Search for the cell housing the specified text and yield its [x, y] center coordinate. 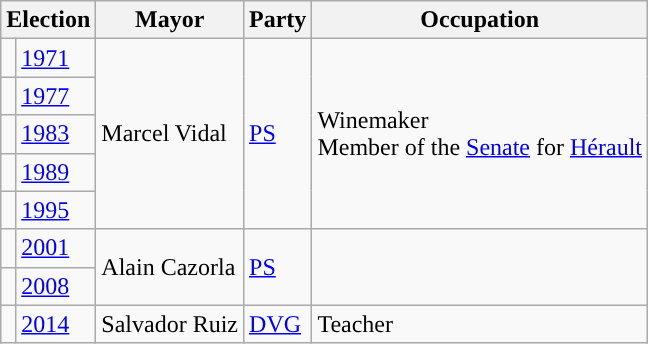
Teacher [480, 324]
Election [48, 20]
Winemaker Member of the Senate for Hérault [480, 134]
Mayor [170, 20]
Salvador Ruiz [170, 324]
2001 [56, 248]
1995 [56, 210]
2014 [56, 324]
Marcel Vidal [170, 134]
Party [278, 20]
Occupation [480, 20]
1977 [56, 96]
2008 [56, 286]
1989 [56, 172]
Alain Cazorla [170, 267]
1983 [56, 134]
DVG [278, 324]
1971 [56, 58]
